Find where the given text appears and provide that cell's center as [x, y] coordinate. 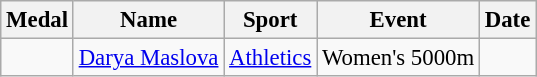
Athletics [270, 58]
Women's 5000m [398, 58]
Date [507, 20]
Darya Maslova [148, 58]
Sport [270, 20]
Event [398, 20]
Name [148, 20]
Medal [38, 20]
